From the cell containing the given text, extract its center point as (X, Y) coordinate. 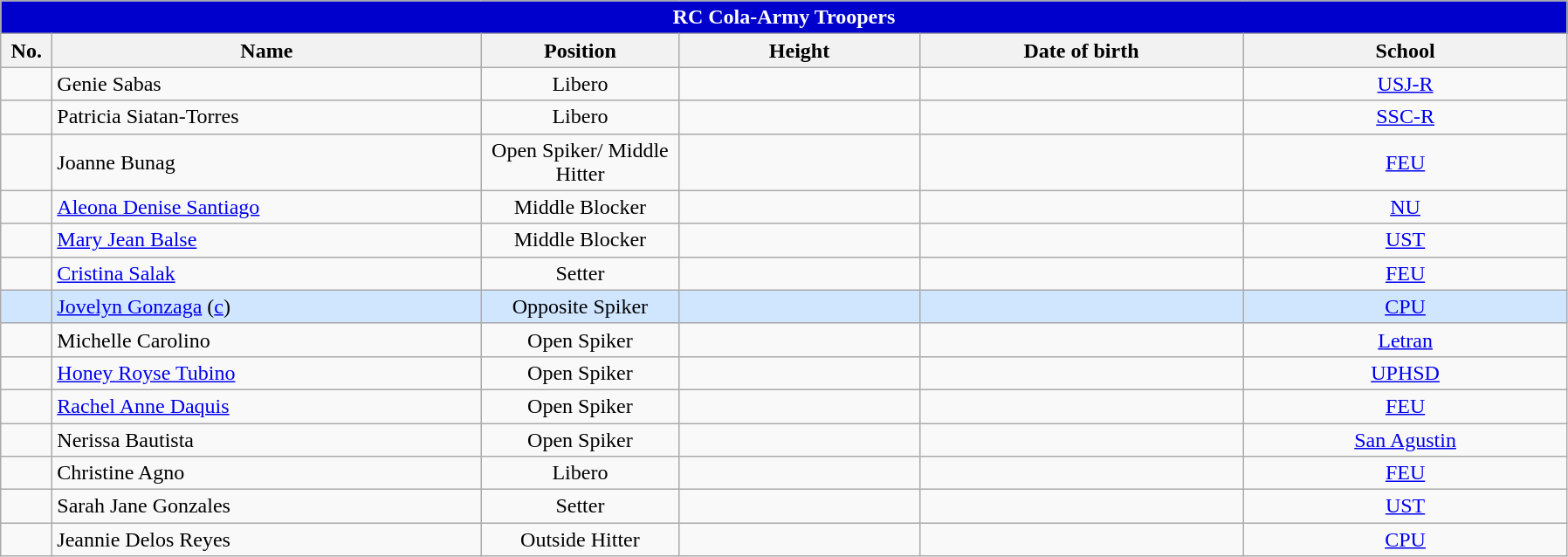
RC Cola-Army Troopers (784, 17)
Joanne Bunag (267, 162)
NU (1406, 207)
School (1406, 51)
Christine Agno (267, 473)
Patricia Siatan-Torres (267, 117)
Outside Hitter (580, 540)
Sarah Jane Gonzales (267, 506)
Mary Jean Balse (267, 240)
Letran (1406, 340)
Opposite Spiker (580, 306)
UPHSD (1406, 373)
Position (580, 51)
Michelle Carolino (267, 340)
USJ-R (1406, 84)
Height (800, 51)
Jovelyn Gonzaga (c) (267, 306)
Jeannie Delos Reyes (267, 540)
Cristina Salak (267, 273)
Name (267, 51)
No. (26, 51)
Rachel Anne Daquis (267, 406)
Open Spiker/ Middle Hitter (580, 162)
Aleona Denise Santiago (267, 207)
Genie Sabas (267, 84)
SSC-R (1406, 117)
Nerissa Bautista (267, 439)
San Agustin (1406, 439)
Honey Royse Tubino (267, 373)
Date of birth (1081, 51)
